From the cell containing the given text, extract its center point as [x, y] coordinate. 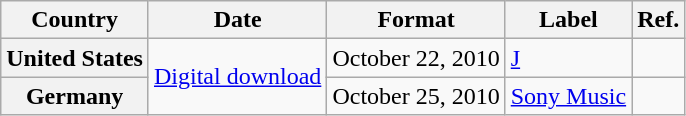
Ref. [658, 20]
Sony Music [568, 96]
October 25, 2010 [416, 96]
J [568, 58]
Germany [75, 96]
Digital download [237, 77]
Country [75, 20]
United States [75, 58]
Label [568, 20]
October 22, 2010 [416, 58]
Date [237, 20]
Format [416, 20]
